Provide the (X, Y) coordinate of the cell's center where the given text is located.  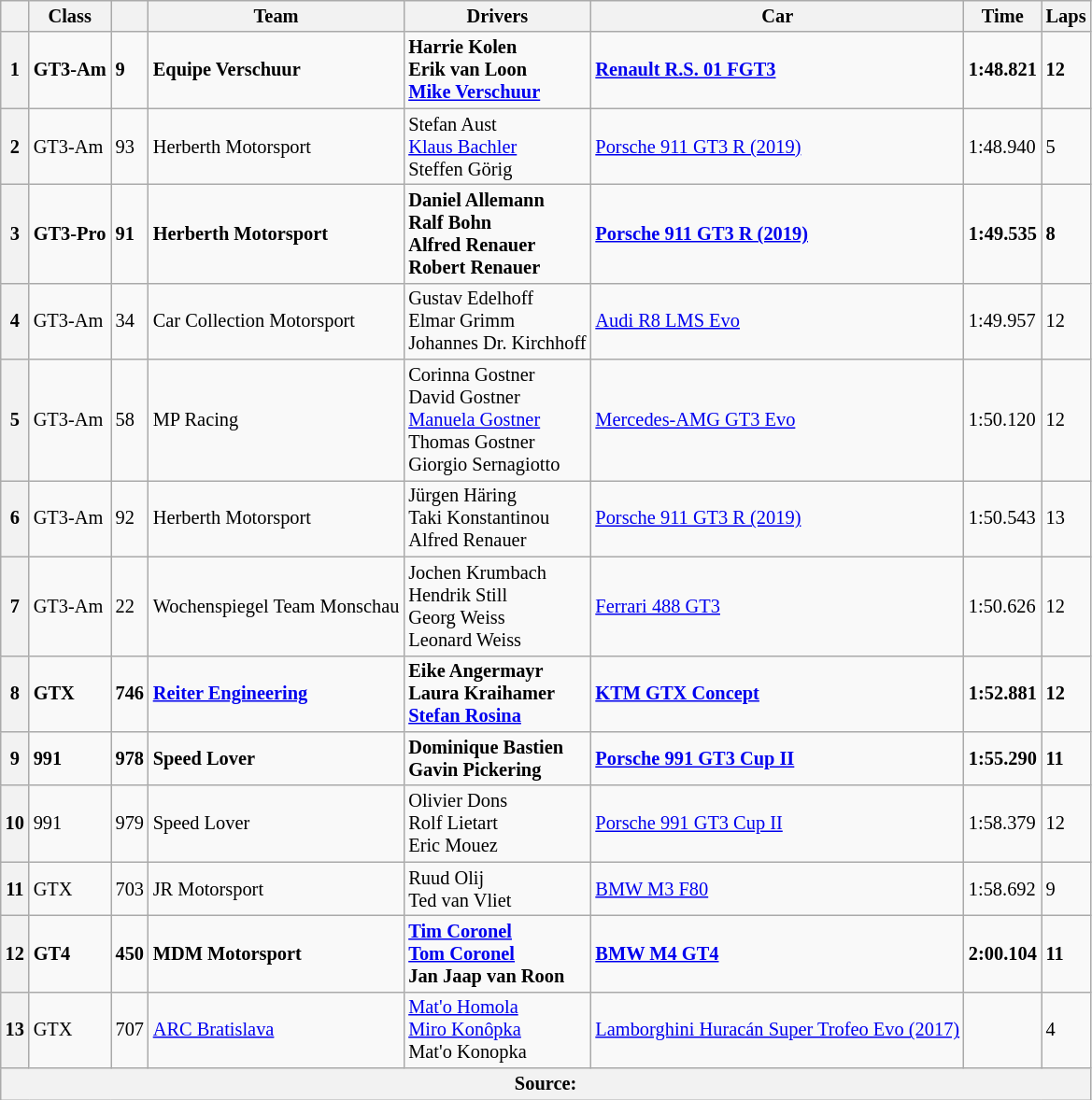
34 (130, 321)
BMW M4 GT4 (777, 953)
GT3-Pro (70, 233)
1:49.957 (1003, 321)
1:50.120 (1003, 420)
Renault R.S. 01 FGT3 (777, 70)
6 (15, 518)
Reiter Engineering (277, 694)
Wochenspiegel Team Monschau (277, 606)
MDM Motorsport (277, 953)
KTM GTX Concept (777, 694)
1:58.692 (1003, 889)
92 (130, 518)
Daniel Allemann Ralf Bohn Alfred Renauer Robert Renauer (497, 233)
JR Motorsport (277, 889)
Team (277, 16)
10 (15, 824)
Jürgen Häring Taki Konstantinou Alfred Renauer (497, 518)
Car Collection Motorsport (277, 321)
1:49.535 (1003, 233)
Gustav Edelhoff Elmar Grimm Johannes Dr. Kirchhoff (497, 321)
Class (70, 16)
Ruud Olij Ted van Vliet (497, 889)
3 (15, 233)
1:58.379 (1003, 824)
BMW M3 F80 (777, 889)
Olivier Dons Rolf Lietart Eric Mouez (497, 824)
Audi R8 LMS Evo (777, 321)
1 (15, 70)
ARC Bratislava (277, 1030)
GT4 (70, 953)
746 (130, 694)
Laps (1067, 16)
Tim Coronel Tom Coronel Jan Jaap van Roon (497, 953)
Car (777, 16)
450 (130, 953)
Source: (546, 1084)
703 (130, 889)
93 (130, 147)
1:55.290 (1003, 758)
MP Racing (277, 420)
1:50.543 (1003, 518)
Time (1003, 16)
Equipe Verschuur (277, 70)
Mat'o Homola Miro Konôpka Mat'o Konopka (497, 1030)
1:50.626 (1003, 606)
91 (130, 233)
Dominique Bastien Gavin Pickering (497, 758)
Drivers (497, 16)
707 (130, 1030)
1:48.821 (1003, 70)
Stefan Aust Klaus Bachler Steffen Görig (497, 147)
Corinna Gostner David Gostner Manuela Gostner Thomas Gostner Giorgio Sernagiotto (497, 420)
Lamborghini Huracán Super Trofeo Evo (2017) (777, 1030)
1:48.940 (1003, 147)
7 (15, 606)
Harrie Kolen Erik van Loon Mike Verschuur (497, 70)
Eike Angermayr Laura Kraihamer Stefan Rosina (497, 694)
Jochen Krumbach Hendrik Still Georg Weiss Leonard Weiss (497, 606)
22 (130, 606)
1:52.881 (1003, 694)
Ferrari 488 GT3 (777, 606)
978 (130, 758)
Mercedes-AMG GT3 Evo (777, 420)
2 (15, 147)
979 (130, 824)
58 (130, 420)
2:00.104 (1003, 953)
